Return the (x, y) coordinate for the center point of the cell that contains the specified text.  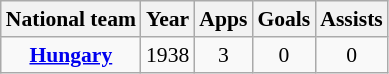
Year (168, 19)
Apps (223, 19)
Hungary (71, 55)
National team (71, 19)
Assists (352, 19)
1938 (168, 55)
Goals (284, 19)
3 (223, 55)
